Provide the [x, y] coordinate of the cell's center where the given text is located.  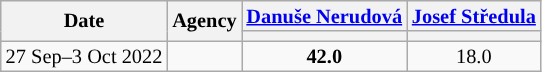
Agency [204, 20]
18.0 [474, 56]
42.0 [324, 56]
27 Sep–3 Oct 2022 [84, 56]
Josef Středula [474, 16]
Danuše Nerudová [324, 16]
Date [84, 20]
